Determine the (x, y) coordinate at the center of the cell enclosing the given text.  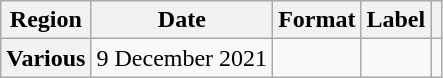
Format (317, 20)
9 December 2021 (182, 58)
Label (396, 20)
Date (182, 20)
Various (46, 58)
Region (46, 20)
